Return the [X, Y] coordinate for the center point of the cell that contains the specified text.  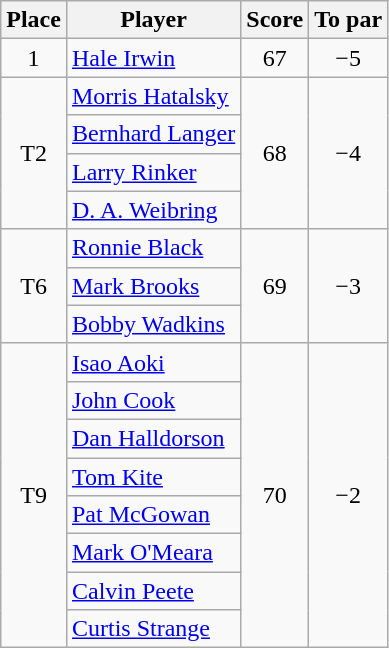
Bobby Wadkins [153, 324]
69 [275, 286]
Dan Halldorson [153, 438]
−3 [348, 286]
Tom Kite [153, 477]
70 [275, 495]
Player [153, 20]
T9 [34, 495]
Curtis Strange [153, 629]
Morris Hatalsky [153, 96]
−4 [348, 153]
Mark O'Meara [153, 553]
−5 [348, 58]
Hale Irwin [153, 58]
T2 [34, 153]
Ronnie Black [153, 248]
T6 [34, 286]
−2 [348, 495]
To par [348, 20]
Bernhard Langer [153, 134]
Isao Aoki [153, 362]
Score [275, 20]
Pat McGowan [153, 515]
Mark Brooks [153, 286]
1 [34, 58]
Larry Rinker [153, 172]
67 [275, 58]
68 [275, 153]
D. A. Weibring [153, 210]
Calvin Peete [153, 591]
Place [34, 20]
John Cook [153, 400]
